Return the [x, y] coordinate for the center point of the cell that contains the specified text.  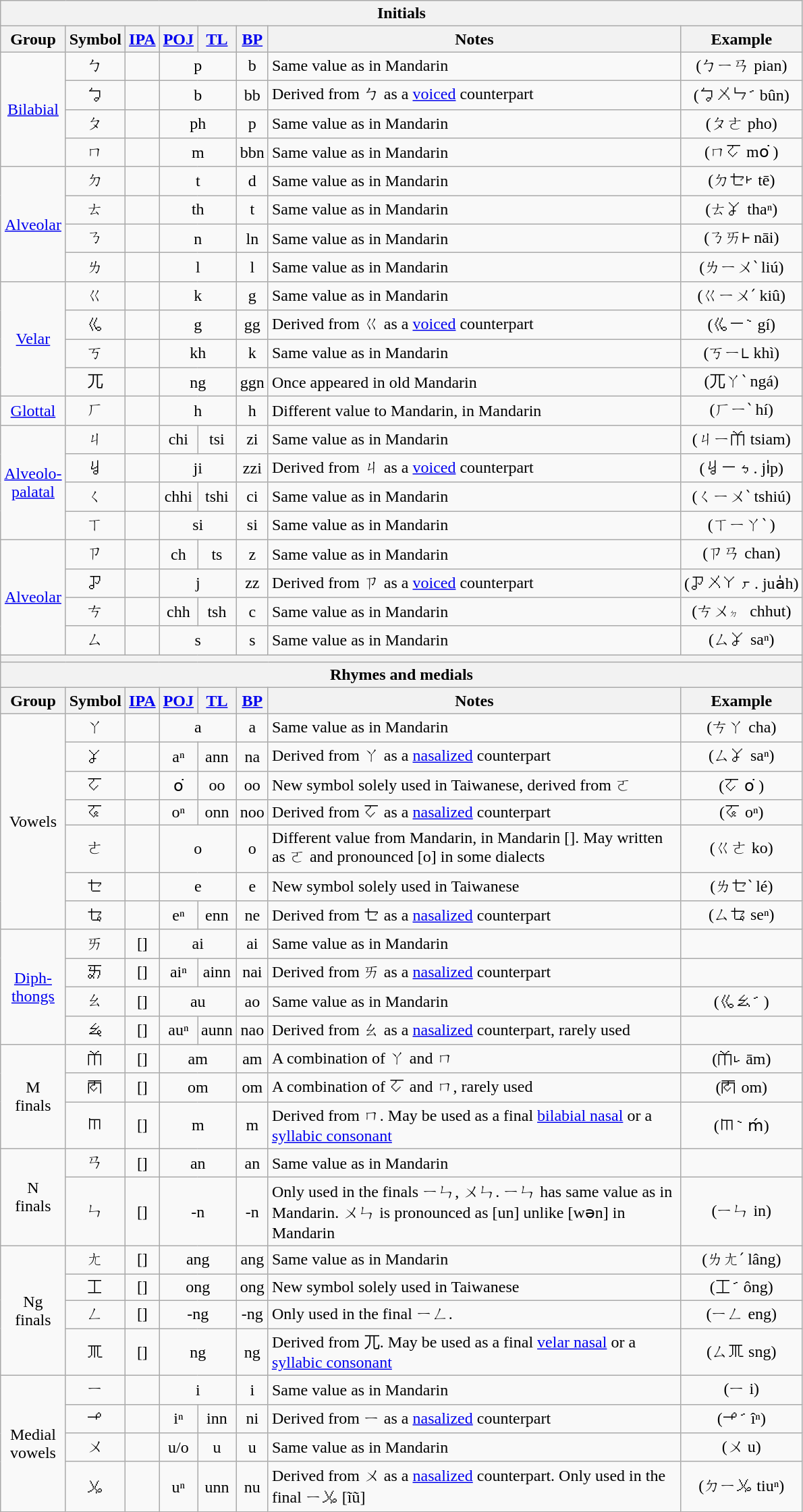
Vowels [33, 821]
ㄨ [95, 1447]
enn [217, 916]
(ㄧㄣ in) [741, 1211]
j [198, 583]
Glottal [33, 411]
ㆩ [95, 757]
ggn [252, 382]
aunn [217, 1030]
chi [178, 440]
ㆧ [95, 813]
Different value from Mandarin, in Mandarin []. May written as ㄛ and pronounced [o] in some dialects [474, 849]
ㄧ [95, 1391]
ㄘ [95, 612]
(ㄌㄤˊ lâng) [741, 1260]
(ㆧ oⁿ) [741, 813]
tshi [217, 496]
(ㄍㄜ ko) [741, 849]
Derived from ㆤ as a nasalized counterpart [474, 916]
Derived from ㄞ as a nasalized counterpart [474, 972]
aiⁿ [178, 972]
Derived from ㄍ as a voiced counterpart [474, 325]
ㄫ [95, 382]
(ㆣㄠˊ ) [741, 1001]
(ㆢㄧㆴ. ji̍p) [741, 468]
ㄎ [95, 353]
ts [217, 554]
ao [252, 1001]
ann [217, 757]
ni [252, 1419]
onn [217, 813]
Only used in the finals ㄧㄣ, ㄨㄣ. ㄧㄣ has same value as in Mandarin. ㄨㄣ is pronounced as [un] unlike [wən] in Mandarin [474, 1211]
ji [198, 468]
ㆪ [95, 1419]
ㆡ [95, 583]
na [252, 757]
zi [252, 440]
(ㄫㄚˋ ngá) [741, 382]
Derived from ㄫ. May be used as a final velar nasal or a syllabic consonant [474, 1352]
ㆤ [95, 886]
nu [252, 1486]
ㆲ [95, 1287]
(ㄐㄧㆰ tsiam) [741, 440]
ㆥ [95, 916]
Derived from ㄅ as a voiced counterpart [474, 94]
(ㄎㄧ˪ khì) [741, 353]
(ㆠㄨㄣˊ bûn) [741, 94]
ㄉ [95, 181]
au [198, 1001]
(ㄇㆦ mo͘ ) [741, 152]
ln [252, 239]
(ㄨ u) [741, 1447]
d [252, 181]
ㄠ [95, 1001]
A combination of ㄚ and ㄇ [474, 1059]
(ㄧㄥ eng) [741, 1315]
Derived from ㄧ as a nasalized counterpart [474, 1419]
ㆢ [95, 468]
ㄋ [95, 239]
Derived from ㄠ as a nasalized counterpart, rarely used [474, 1030]
inn [217, 1419]
oⁿ [178, 813]
(ㄘㄚ cha) [741, 728]
ci [252, 496]
Diph-thongs [33, 987]
iⁿ [178, 1419]
noo [252, 813]
ㄍ [95, 295]
(ㄍㄧㄨˊ kiû) [741, 295]
(ㆪˊ îⁿ) [741, 1419]
Nfinals [33, 1197]
(ㄗㄢ chan) [741, 554]
ph [198, 124]
(ㆱ om) [741, 1087]
(ㄘㄨㆵ chhut) [741, 612]
zz [252, 583]
bb [252, 94]
(ㆡㄨㄚㆷ. jua̍h) [741, 583]
unn [217, 1486]
ㆦ [95, 785]
th [198, 210]
Different value to Mandarin, in Mandarin [474, 411]
(ㆦ o͘ ) [741, 785]
gg [252, 325]
ㄐ [95, 440]
Only used in the final ㄧㄥ. [474, 1315]
auⁿ [178, 1030]
Velar [33, 339]
ㄌ [95, 267]
ㄤ [95, 1260]
ㄒ [95, 526]
o͘ [178, 785]
(ㄧ i) [741, 1391]
ch [178, 554]
(ㄑㄧㄨˋ tshiú) [741, 496]
(ㆲˊ ông) [741, 1287]
A combination of ㆦ and ㄇ, rarely used [474, 1087]
ㄣ [95, 1211]
New symbol solely used in Taiwanese, derived from ㄛ [474, 785]
ㄞ [95, 944]
(ㄌㄧㄨˋ liú) [741, 267]
Derived from ㄇ. May be used as a final bilabial nasal or a syllabic consonant [474, 1126]
Mfinals [33, 1097]
(ㆰ˪ ām) [741, 1059]
ㆬ [95, 1126]
ㆫ [95, 1486]
ㄚ [95, 728]
aⁿ [178, 757]
Medialvowels [33, 1444]
(ㄌㆤˋ lé) [741, 886]
ㆣ [95, 325]
ㄊ [95, 210]
zzi [252, 468]
(ㄅㄧㄢ pian) [741, 66]
ㄙ [95, 641]
Bilabial [33, 109]
n [198, 239]
Initials [401, 13]
ㄏ [95, 411]
(ㄒㄧㄚˋ ) [741, 526]
Rhymes and medials [401, 675]
Derived from ㄐ as a voiced counterpart [474, 468]
chhi [178, 496]
ㄅ [95, 66]
ㄗ [95, 554]
ㆠ [95, 94]
nao [252, 1030]
Derived from ㄗ as a voiced counterpart [474, 583]
tsi [217, 440]
(ㄋㄞ˫ nāi) [741, 239]
ㄜ [95, 849]
(ㄆㄜ pho) [741, 124]
ㄇ [95, 152]
ㆭ [95, 1352]
c [252, 612]
chh [178, 612]
(ㄙㆥ seⁿ) [741, 916]
z [252, 554]
eⁿ [178, 916]
bbn [252, 152]
ainn [217, 972]
(ㄊㆩ thaⁿ) [741, 210]
Derived from ㄨ as a nasalized counterpart. Only used in the final ㄧㆫ [ĩũ] [474, 1486]
(ㆣㄧˋ gí) [741, 325]
Derived from ㄚ as a nasalized counterpart [474, 757]
kh [198, 353]
uⁿ [178, 1486]
Derived from ㆦ as a nasalized counterpart [474, 813]
tsh [217, 612]
Ngfinals [33, 1311]
ㆮ [95, 972]
ㄆ [95, 124]
(ㄏㄧˋ hí) [741, 411]
(ㆬˋ ḿ) [741, 1126]
Once appeared in old Mandarin [474, 382]
ㄑ [95, 496]
u/o [178, 1447]
(ㄉㄧㆫ tiuⁿ) [741, 1486]
ㆰ [95, 1059]
Alveolo-palatal [33, 482]
(ㄉㆤ˫ tē) [741, 181]
ne [252, 916]
ㄢ [95, 1163]
ㄥ [95, 1315]
ㆱ [95, 1087]
nai [252, 972]
ㆯ [95, 1030]
(ㄙㆭ sng) [741, 1352]
